For the text-containing cell, return its midpoint in (X, Y) coordinate format. 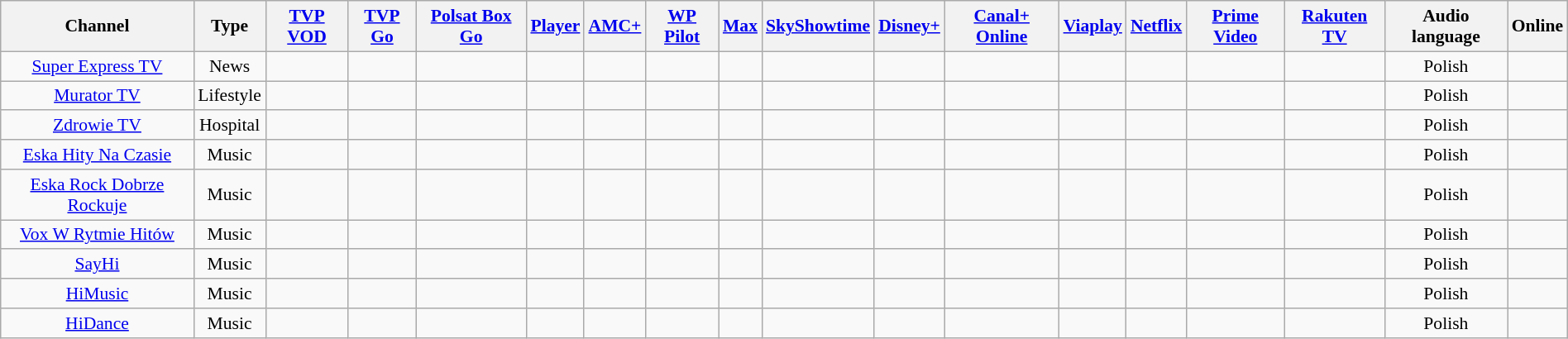
Eska Hity Na Czasie (98, 155)
HiMusic (98, 294)
Murator TV (98, 96)
Online (1538, 26)
Max (740, 26)
AMC+ (614, 26)
Channel (98, 26)
TVP Go (382, 26)
HiDance (98, 323)
Disney+ (910, 26)
Canal+ Online (1002, 26)
Type (230, 26)
Super Express TV (98, 66)
SayHi (98, 265)
Audio language (1446, 26)
News (230, 66)
Rakuten TV (1335, 26)
Vox W Rytmie Hitów (98, 235)
Prime Video (1236, 26)
Lifestyle (230, 96)
Eska Rock Dobrze Rockuje (98, 195)
TVP VOD (307, 26)
Player (555, 26)
Zdrowie TV (98, 126)
Netflix (1156, 26)
Polsat Box Go (471, 26)
WP Pilot (681, 26)
SkyShowtime (818, 26)
Hospital (230, 126)
Viaplay (1093, 26)
